For the text-containing cell, return its midpoint in [x, y] coordinate format. 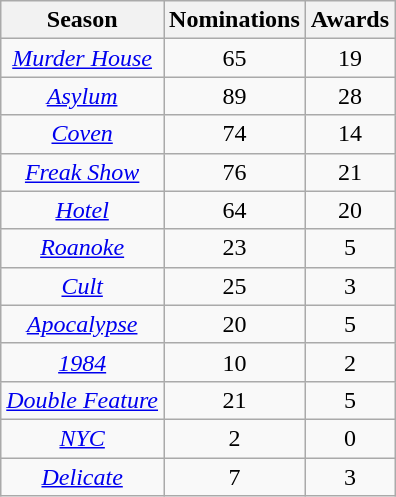
64 [235, 210]
Cult [82, 286]
0 [350, 438]
14 [350, 134]
Hotel [82, 210]
10 [235, 362]
Coven [82, 134]
89 [235, 96]
NYC [82, 438]
28 [350, 96]
Roanoke [82, 248]
Season [82, 20]
Murder House [82, 58]
1984 [82, 362]
25 [235, 286]
19 [350, 58]
65 [235, 58]
Delicate [82, 477]
76 [235, 172]
Asylum [82, 96]
Double Feature [82, 400]
Freak Show [82, 172]
23 [235, 248]
7 [235, 477]
Apocalypse [82, 324]
Nominations [235, 20]
Awards [350, 20]
74 [235, 134]
